Determine the (x, y) coordinate at the center of the cell enclosing the given text.  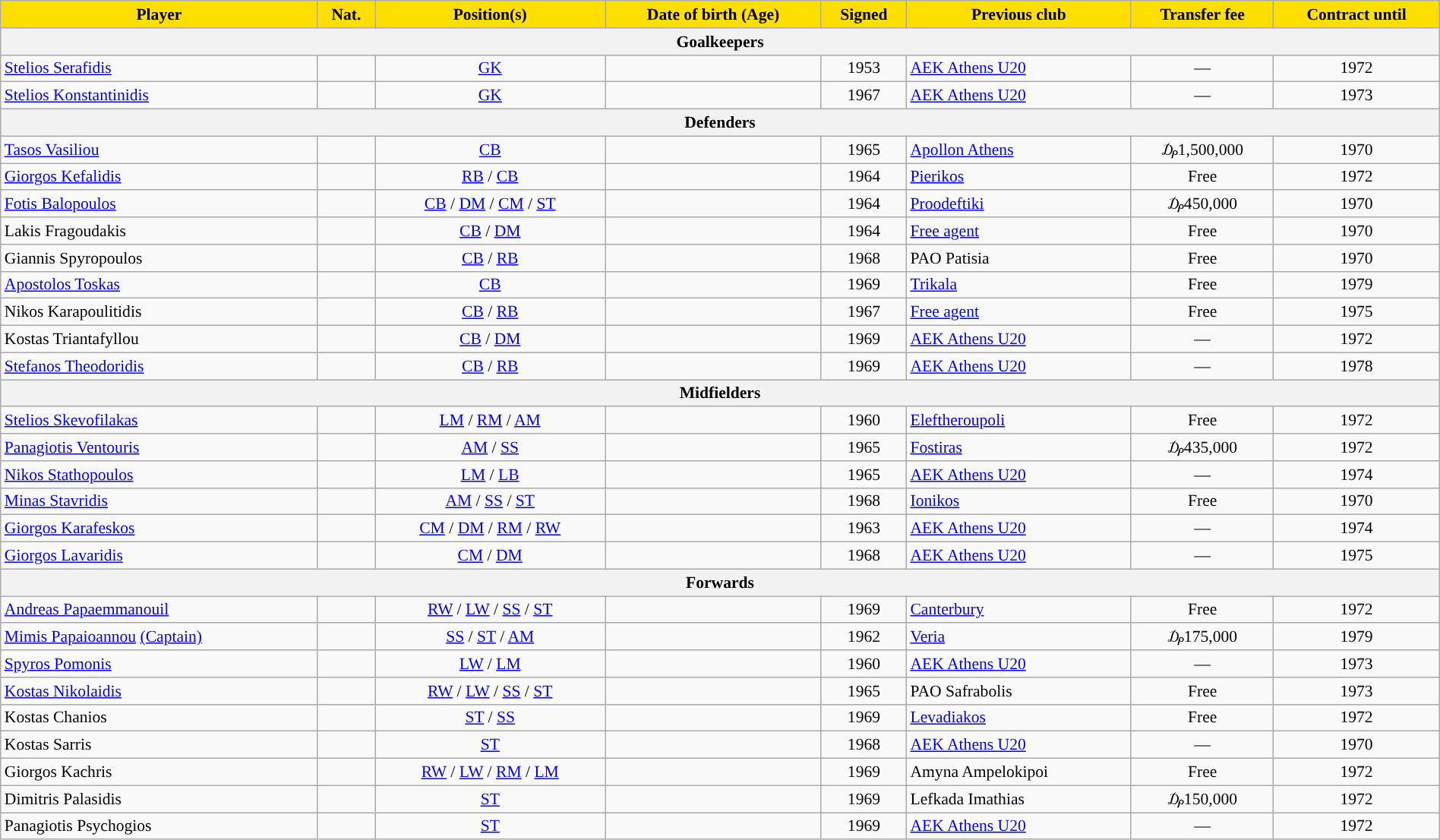
Veria (1018, 637)
Date of birth (Age) (714, 14)
PAO Patisia (1018, 258)
Ionikos (1018, 501)
1978 (1356, 366)
Stefanos Theodoridis (159, 366)
Nikos Stathopoulos (159, 475)
Nikos Karapoulitidis (159, 312)
PAO Safrabolis (1018, 691)
Spyros Pomonis (159, 664)
Panagiotis Psychogios (159, 826)
Defenders (720, 123)
Kostas Triantafyllou (159, 339)
Apostolos Toskas (159, 285)
₯175,000 (1202, 637)
Giorgos Lavaridis (159, 556)
Pierikos (1018, 177)
AM / SS (491, 447)
Levadiakos (1018, 718)
Kostas Nikolaidis (159, 691)
Minas Stavridis (159, 501)
Previous club (1018, 14)
₯450,000 (1202, 204)
Panagiotis Ventouris (159, 447)
Giorgos Kefalidis (159, 177)
Amyna Ampelokipoi (1018, 772)
Contract until (1356, 14)
AM / SS / ST (491, 501)
Giannis Spyropoulos (159, 258)
Tasos Vasiliou (159, 150)
Trikala (1018, 285)
Kostas Chanios (159, 718)
Dimitris Palasidis (159, 799)
Kostas Sarris (159, 745)
Stelios Serafidis (159, 68)
RB / CB (491, 177)
ST / SS (491, 718)
Eleftheroupoli (1018, 421)
Nat. (346, 14)
Signed (864, 14)
Fotis Balopoulos (159, 204)
Apollon Athens (1018, 150)
RW / LW / RM / LM (491, 772)
CM / DM (491, 556)
Fostiras (1018, 447)
Canterbury (1018, 610)
Midfielders (720, 393)
1962 (864, 637)
₯435,000 (1202, 447)
Transfer fee (1202, 14)
Goalkeepers (720, 42)
LM / RM / AM (491, 421)
Giorgos Kachris (159, 772)
Proodeftiki (1018, 204)
Giorgos Karafeskos (159, 529)
CM / DM / RM / RW (491, 529)
Mimis Papaioannou (Captain) (159, 637)
Lakis Fragoudakis (159, 231)
Player (159, 14)
CB / DM / CM / ST (491, 204)
LW / LM (491, 664)
Stelios Konstantinidis (159, 96)
Lefkada Imathias (1018, 799)
SS / ST / AM (491, 637)
₯150,000 (1202, 799)
Andreas Papaemmanouil (159, 610)
1963 (864, 529)
Position(s) (491, 14)
₯1,500,000 (1202, 150)
LM / LB (491, 475)
1953 (864, 68)
Stelios Skevofilakas (159, 421)
Forwards (720, 583)
